Capture the cell that displays the provided text and extract its [x, y] central coordinate. 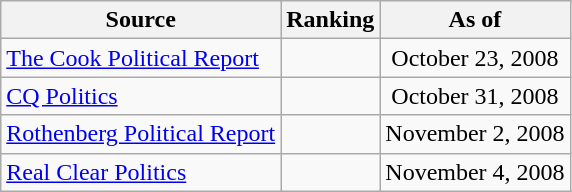
As of [475, 20]
October 23, 2008 [475, 58]
November 4, 2008 [475, 172]
Ranking [330, 20]
CQ Politics [141, 96]
Rothenberg Political Report [141, 134]
The Cook Political Report [141, 58]
Source [141, 20]
November 2, 2008 [475, 134]
October 31, 2008 [475, 96]
Real Clear Politics [141, 172]
